Locate the cell with the specified text and output its (X, Y) center coordinate. 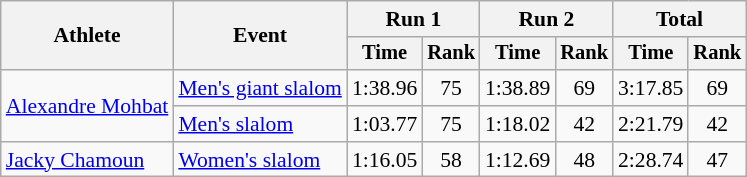
Alexandre Mohbat (88, 106)
Athlete (88, 36)
Event (260, 36)
2:21.79 (650, 124)
Men's giant slalom (260, 88)
3:17.85 (650, 88)
Total (680, 19)
1:18.02 (518, 124)
Men's slalom (260, 124)
1:38.96 (384, 88)
1:03.77 (384, 124)
1:38.89 (518, 88)
Run 2 (546, 19)
Run 1 (414, 19)
